Provide the [x, y] coordinate of the cell's center where the given text is located.  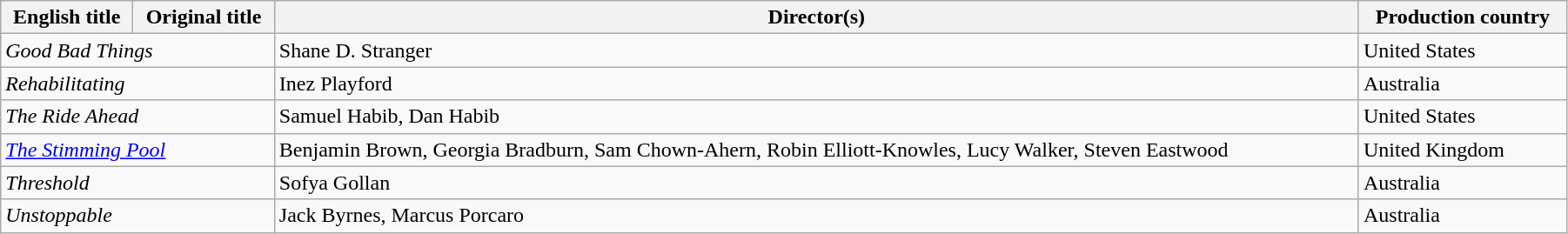
Benjamin Brown, Georgia Bradburn, Sam Chown-Ahern, Robin Elliott-Knowles, Lucy Walker, Steven Eastwood [816, 150]
Shane D. Stranger [816, 50]
Good Bad Things [137, 50]
Rehabilitating [137, 84]
Jack Byrnes, Marcus Porcaro [816, 216]
Original title [204, 17]
Inez Playford [816, 84]
The Ride Ahead [137, 117]
The Stimming Pool [137, 150]
Threshold [137, 183]
Production country [1462, 17]
United Kingdom [1462, 150]
Samuel Habib, Dan Habib [816, 117]
Unstoppable [137, 216]
English title [67, 17]
Director(s) [816, 17]
Sofya Gollan [816, 183]
